Output the [X, Y] coordinate of the center of the cell containing the given text.  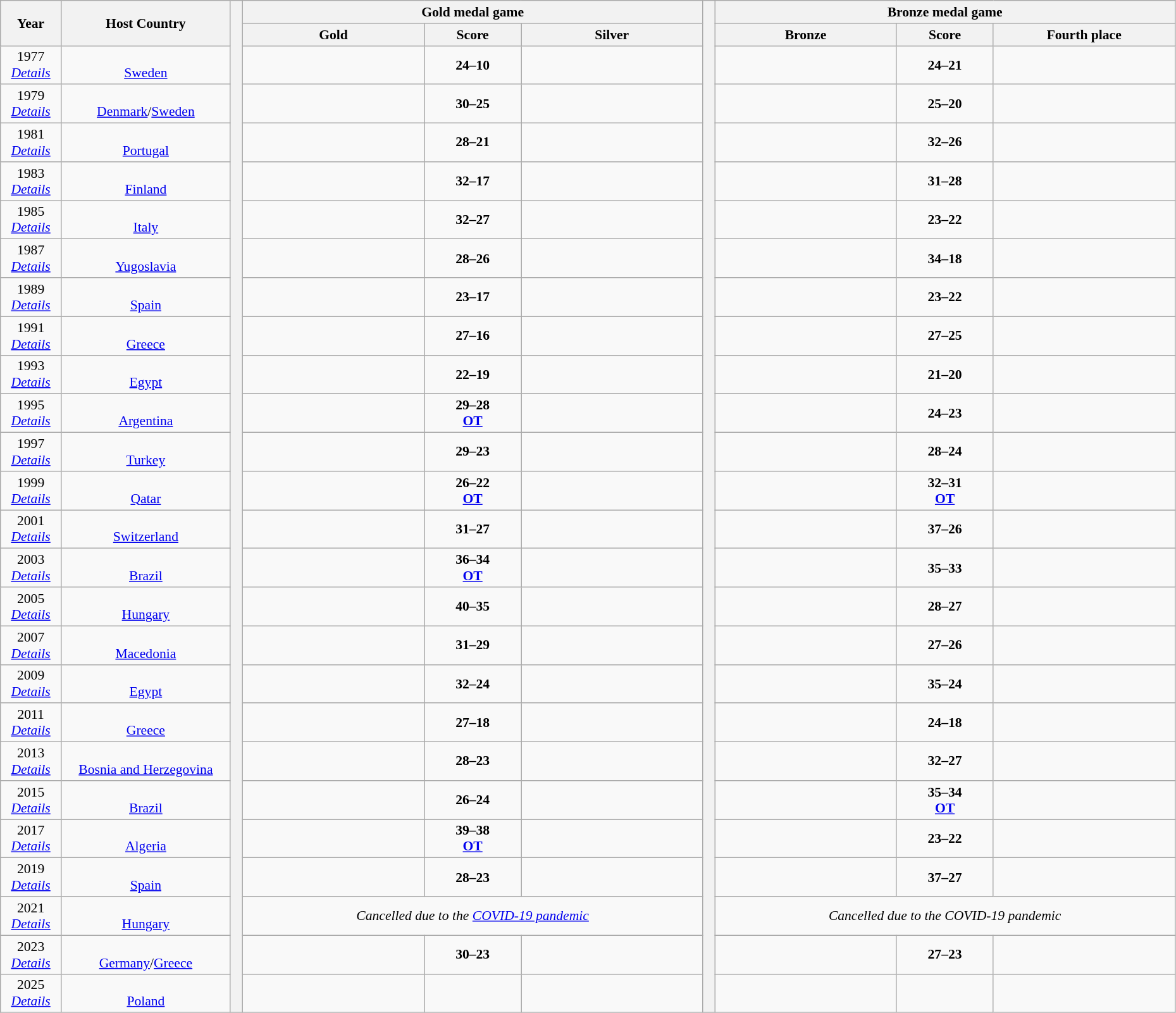
32–17 [473, 181]
27–26 [945, 645]
1999 Details [31, 491]
23–17 [473, 297]
32–26 [945, 143]
Bronze medal game [945, 12]
31–29 [473, 645]
2021 Details [31, 916]
Host Country [145, 23]
1985 Details [31, 220]
1989 Details [31, 297]
28–27 [945, 606]
1979 Details [31, 104]
Silver [612, 35]
35–33 [945, 568]
32–24 [473, 683]
25–20 [945, 104]
2005 Details [31, 606]
34–18 [945, 258]
Algeria [145, 839]
2011 Details [31, 723]
1983 Details [31, 181]
Italy [145, 220]
Gold medal game [472, 12]
37–27 [945, 877]
1995 Details [31, 414]
35–34OT [945, 800]
Poland [145, 993]
Year [31, 23]
Germany/Greece [145, 954]
24–21 [945, 65]
27–16 [473, 335]
Finland [145, 181]
29–23 [473, 452]
2019 Details [31, 877]
24–18 [945, 723]
29–28OT [473, 414]
27–18 [473, 723]
2023 Details [31, 954]
2025 Details [31, 993]
36–34OT [473, 568]
Qatar [145, 491]
Argentina [145, 414]
30–25 [473, 104]
Yugoslavia [145, 258]
27–25 [945, 335]
32–31OT [945, 491]
28–26 [473, 258]
2007 Details [31, 645]
37–26 [945, 529]
2017 Details [31, 839]
Gold [333, 35]
27–23 [945, 954]
Macedonia [145, 645]
Sweden [145, 65]
1987 Details [31, 258]
Portugal [145, 143]
Switzerland [145, 529]
1991 Details [31, 335]
Denmark/Sweden [145, 104]
26–24 [473, 800]
28–24 [945, 452]
24–10 [473, 65]
2009 Details [31, 683]
26–22OT [473, 491]
2003 Details [31, 568]
28–21 [473, 143]
Bosnia and Herzegovina [145, 762]
Fourth place [1084, 35]
40–35 [473, 606]
24–23 [945, 414]
2015 Details [31, 800]
2001 Details [31, 529]
1977 Details [31, 65]
22–19 [473, 375]
35–24 [945, 683]
1993 Details [31, 375]
1997 Details [31, 452]
Turkey [145, 452]
30–23 [473, 954]
1981 Details [31, 143]
31–28 [945, 181]
2013 Details [31, 762]
Bronze [806, 35]
39–38OT [473, 839]
31–27 [473, 529]
21–20 [945, 375]
